Locate the cell with the specified text and output its [x, y] center coordinate. 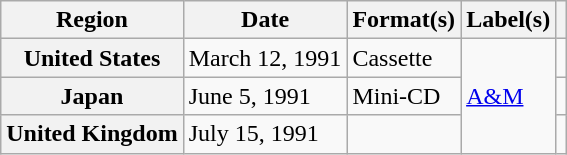
Region [92, 20]
Mini-CD [404, 96]
Japan [92, 96]
United States [92, 58]
June 5, 1991 [265, 96]
Label(s) [508, 20]
A&M [508, 96]
United Kingdom [92, 134]
March 12, 1991 [265, 58]
Format(s) [404, 20]
Date [265, 20]
July 15, 1991 [265, 134]
Cassette [404, 58]
